Pinpoint the cell where the given text exists, returning its (x, y) midpoint coordinate. 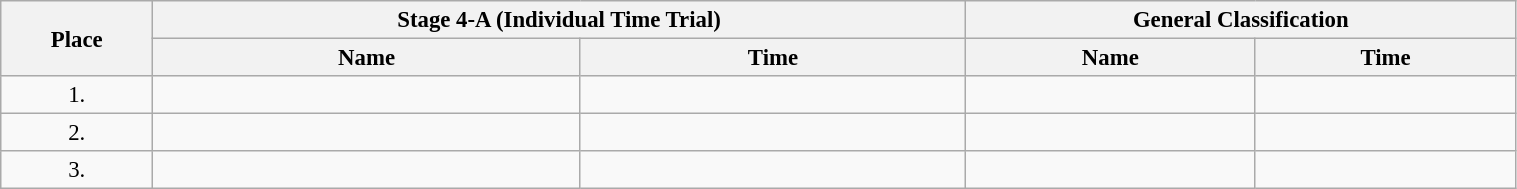
2. (77, 133)
3. (77, 170)
1. (77, 95)
Stage 4-A (Individual Time Trial) (560, 20)
General Classification (1242, 20)
Place (77, 38)
